Detect which cell encompasses the target text, then output its [x, y] center coordinate. 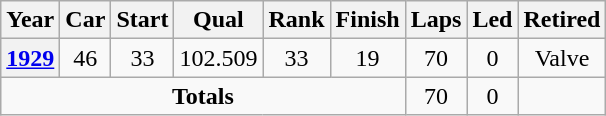
Finish [368, 20]
Qual [218, 20]
Totals [203, 96]
19 [368, 58]
Start [142, 20]
Valve [562, 58]
Year [30, 20]
Laps [436, 20]
Led [492, 20]
Car [86, 20]
46 [86, 58]
1929 [30, 58]
Rank [296, 20]
102.509 [218, 58]
Retired [562, 20]
